Determine the (X, Y) coordinate at the center of the cell enclosing the given text.  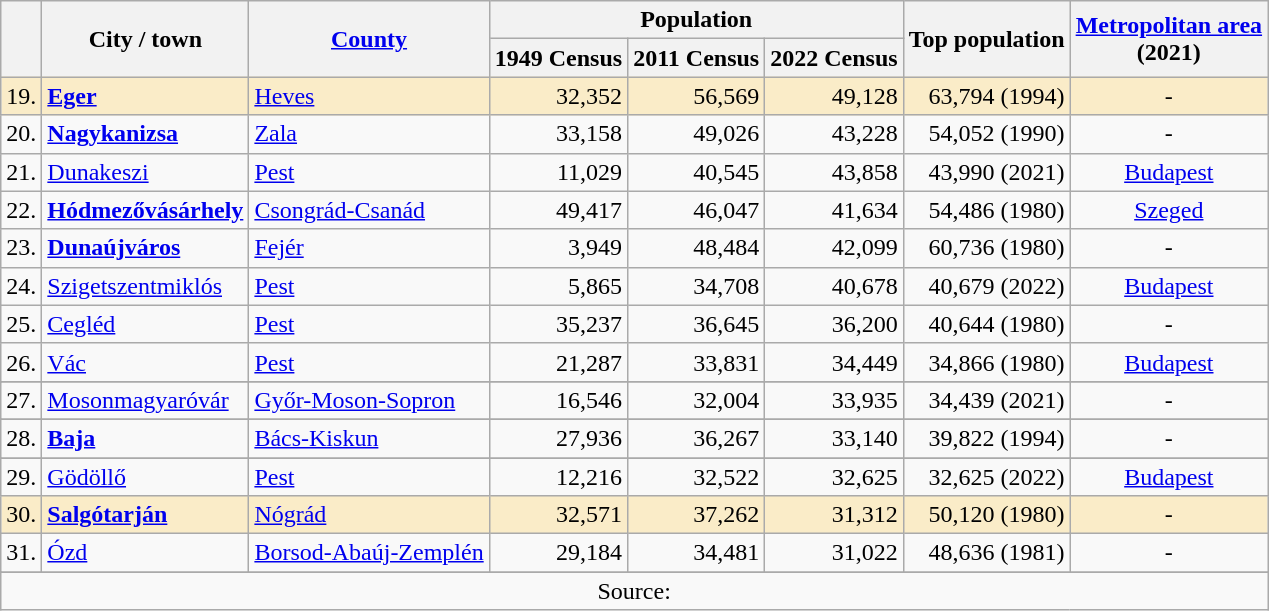
34,866 (1980) (986, 362)
43,990 (2021) (986, 172)
Fejér (369, 248)
Eger (146, 96)
24. (22, 286)
40,679 (2022) (986, 286)
60,736 (1980) (986, 248)
Gödöllő (146, 477)
43,228 (834, 134)
Heves (369, 96)
32,522 (696, 477)
Bács-Kiskun (369, 438)
31,022 (834, 553)
Ózd (146, 553)
33,935 (834, 400)
54,486 (1980) (986, 210)
33,158 (558, 134)
34,439 (2021) (986, 400)
Baja (146, 438)
31,312 (834, 515)
32,004 (696, 400)
Nagykanizsa (146, 134)
2022 Census (834, 58)
Dunaújváros (146, 248)
40,545 (696, 172)
Cegléd (146, 324)
34,708 (696, 286)
20. (22, 134)
County (369, 39)
46,047 (696, 210)
37,262 (696, 515)
21,287 (558, 362)
Metropolitan area(2021) (1168, 39)
25. (22, 324)
31. (22, 553)
36,267 (696, 438)
49,026 (696, 134)
22. (22, 210)
Population (696, 20)
Győr-Moson-Sopron (369, 400)
27. (22, 400)
1949 Census (558, 58)
30. (22, 515)
33,831 (696, 362)
Salgótarján (146, 515)
5,865 (558, 286)
50,120 (1980) (986, 515)
City / town (146, 39)
26. (22, 362)
Szeged (1168, 210)
Zala (369, 134)
2011 Census (696, 58)
41,634 (834, 210)
29,184 (558, 553)
Vác (146, 362)
32,625 (2022) (986, 477)
40,678 (834, 286)
11,029 (558, 172)
48,636 (1981) (986, 553)
54,052 (1990) (986, 134)
42,099 (834, 248)
29. (22, 477)
21. (22, 172)
32,625 (834, 477)
34,449 (834, 362)
49,417 (558, 210)
63,794 (1994) (986, 96)
Top population (986, 39)
28. (22, 438)
39,822 (1994) (986, 438)
Dunakeszi (146, 172)
Source: (634, 591)
16,546 (558, 400)
27,936 (558, 438)
49,128 (834, 96)
Borsod-Abaúj-Zemplén (369, 553)
32,352 (558, 96)
48,484 (696, 248)
Nógrád (369, 515)
Mosonmagyaróvár (146, 400)
40,644 (1980) (986, 324)
32,571 (558, 515)
12,216 (558, 477)
23. (22, 248)
3,949 (558, 248)
19. (22, 96)
34,481 (696, 553)
Hódmezővásárhely (146, 210)
36,645 (696, 324)
Szigetszentmiklós (146, 286)
36,200 (834, 324)
56,569 (696, 96)
43,858 (834, 172)
Csongrád-Csanád (369, 210)
33,140 (834, 438)
35,237 (558, 324)
